Capture the cell that displays the provided text and extract its [x, y] central coordinate. 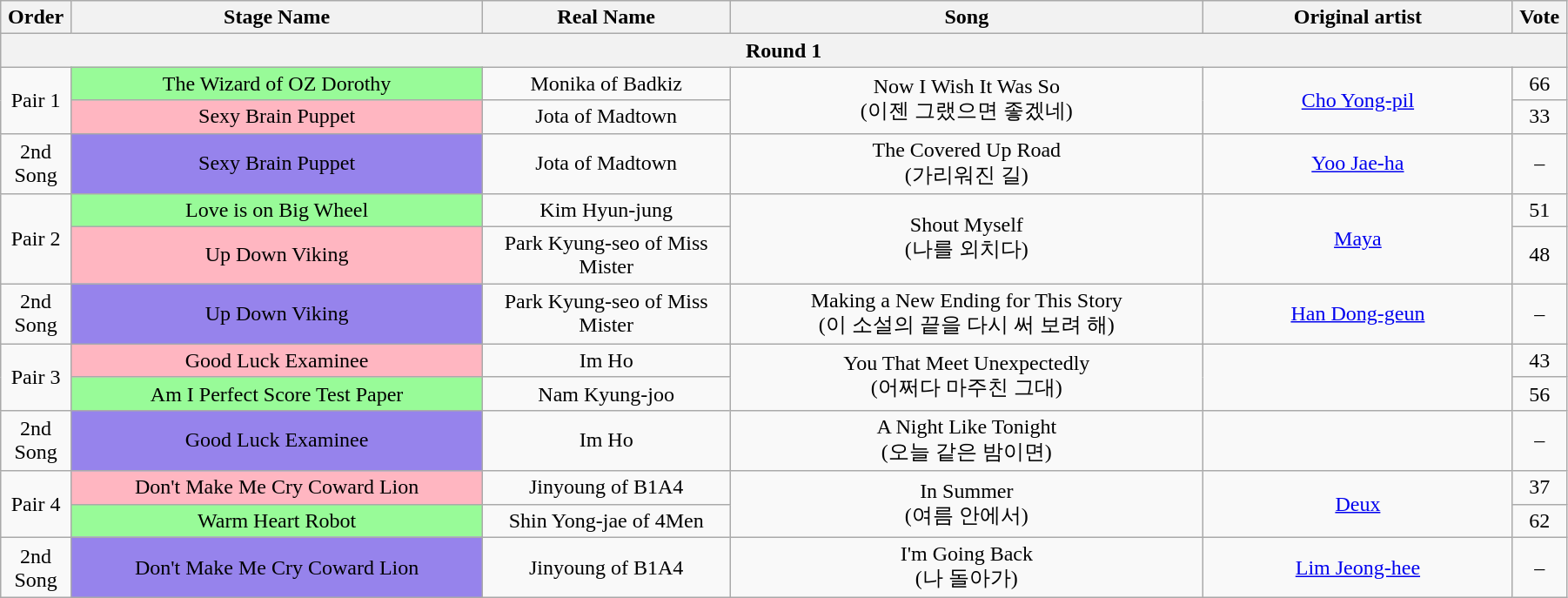
Monika of Badkiz [606, 84]
The Covered Up Road(가리워진 길) [967, 164]
43 [1540, 360]
37 [1540, 487]
Vote [1540, 17]
The Wizard of OZ Dorothy [277, 84]
51 [1540, 211]
56 [1540, 393]
Deux [1357, 504]
In Summer(여름 안에서) [967, 504]
Pair 1 [37, 100]
Nam Kyung-joo [606, 393]
Round 1 [784, 50]
66 [1540, 84]
Love is on Big Wheel [277, 211]
I'm Going Back(나 돌아가) [967, 568]
Maya [1357, 239]
48 [1540, 256]
62 [1540, 521]
Yoo Jae-ha [1357, 164]
33 [1540, 117]
Stage Name [277, 17]
Pair 2 [37, 239]
You That Meet Unexpectedly(어쩌다 마주친 그대) [967, 377]
Song [967, 17]
Pair 3 [37, 377]
Cho Yong-pil [1357, 100]
Shout Myself(나를 외치다) [967, 239]
Now I Wish It Was So(이젠 그랬으면 좋겠네) [967, 100]
Order [37, 17]
Han Dong-geun [1357, 314]
Kim Hyun-jung [606, 211]
Real Name [606, 17]
Am I Perfect Score Test Paper [277, 393]
Making a New Ending for This Story(이 소설의 끝을 다시 써 보려 해) [967, 314]
Original artist [1357, 17]
Lim Jeong-hee [1357, 568]
Warm Heart Robot [277, 521]
Shin Yong-jae of 4Men [606, 521]
Pair 4 [37, 504]
A Night Like Tonight(오늘 같은 밤이면) [967, 440]
